Capture the cell that displays the provided text and extract its [X, Y] central coordinate. 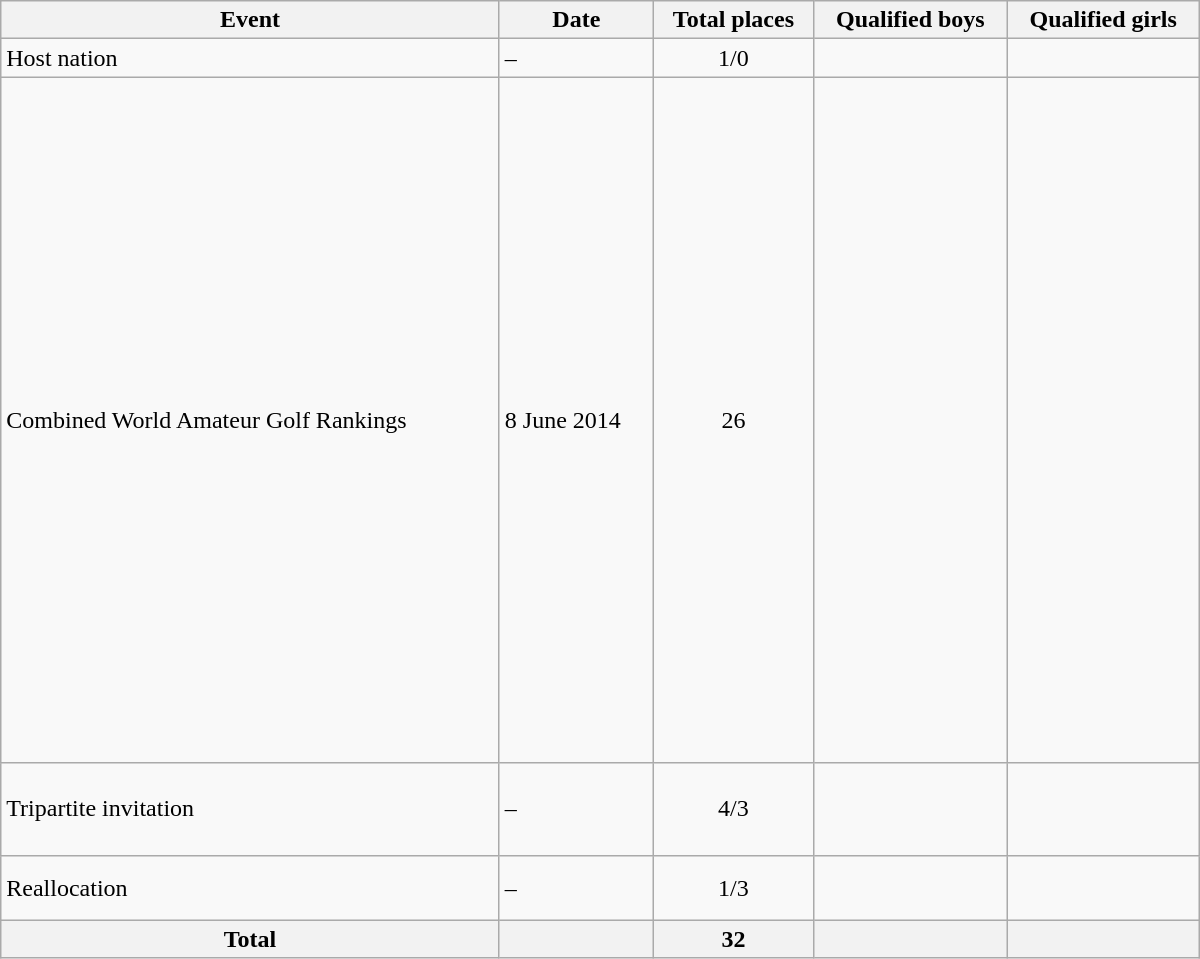
1/3 [733, 888]
Event [250, 20]
1/0 [733, 58]
32 [733, 939]
Qualified boys [911, 20]
Total places [733, 20]
26 [733, 420]
Reallocation [250, 888]
4/3 [733, 809]
Total [250, 939]
Tripartite invitation [250, 809]
8 June 2014 [576, 420]
Date [576, 20]
Qualified girls [1103, 20]
Host nation [250, 58]
Combined World Amateur Golf Rankings [250, 420]
